Pinpoint the cell where the given text exists, returning its (X, Y) midpoint coordinate. 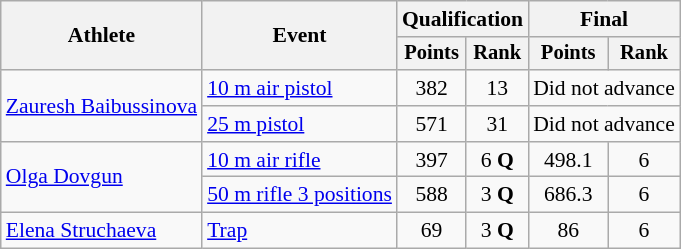
69 (432, 231)
382 (432, 88)
686.3 (568, 195)
397 (432, 160)
Event (300, 36)
10 m air pistol (300, 88)
6 Q (497, 160)
Qualification (462, 19)
Athlete (102, 36)
Zauresh Baibussinova (102, 106)
10 m air rifle (300, 160)
571 (432, 124)
31 (497, 124)
50 m rifle 3 positions (300, 195)
13 (497, 88)
Elena Struchaeva (102, 231)
498.1 (568, 160)
Final (604, 19)
Olga Dovgun (102, 178)
25 m pistol (300, 124)
588 (432, 195)
Trap (300, 231)
86 (568, 231)
